Pinpoint the cell where the given text exists, returning its [X, Y] midpoint coordinate. 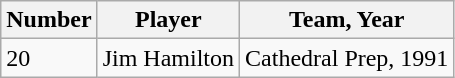
Team, Year [347, 20]
Player [168, 20]
Number [49, 20]
20 [49, 58]
Cathedral Prep, 1991 [347, 58]
Jim Hamilton [168, 58]
